Scan for the cell matching the given text and deliver its [X, Y] coordinate at center. 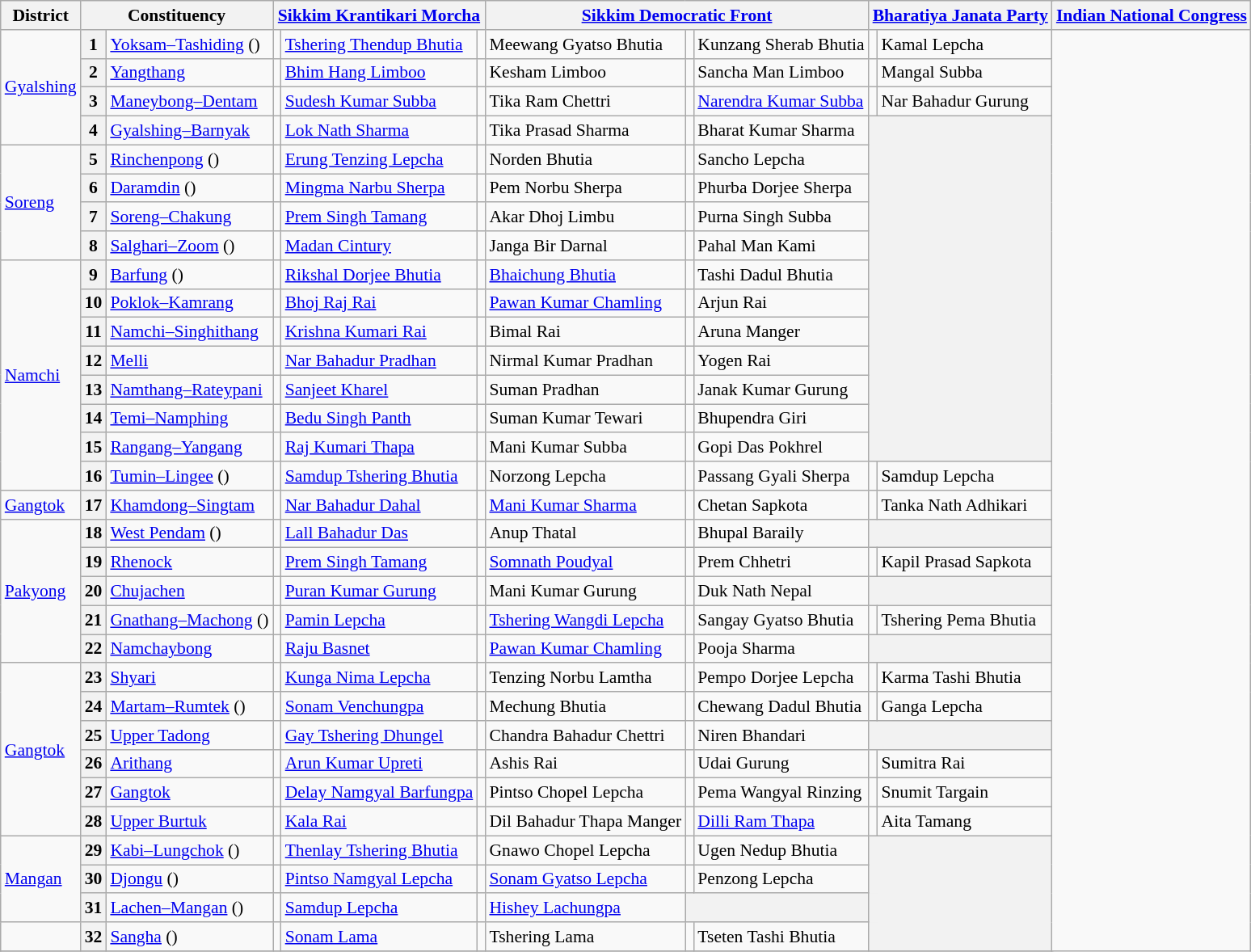
Bhaichung Bhutia [585, 275]
Sangay Gyatso Bhutia [781, 620]
Ugen Nedup Bhutia [781, 850]
Temi–Namphing [189, 419]
Dil Bahadur Thapa Manger [585, 822]
25 [94, 735]
Suman Pradhan [585, 390]
10 [94, 303]
Norden Bhutia [585, 159]
Upper Tadong [189, 735]
Bhupal Baraily [781, 533]
Sancha Man Limboo [781, 73]
Kapil Prasad Sapkota [964, 562]
Melli [189, 361]
Sonam Lama [380, 937]
Erung Tenzing Lepcha [380, 159]
4 [94, 131]
Mingma Narbu Sherpa [380, 188]
Barfung () [189, 275]
Bhupendra Giri [781, 419]
Somnath Poudyal [585, 562]
Narendra Kumar Subba [781, 102]
Rangang–Yangang [189, 448]
Mani Kumar Sharma [585, 505]
1 [94, 44]
28 [94, 822]
Tshering Lama [585, 937]
West Pendam () [189, 533]
Tumin–Lingee () [189, 476]
Kunzang Sherab Bhutia [781, 44]
Penzong Lepcha [781, 879]
Sikkim Democratic Front [676, 15]
Rhenock [189, 562]
Tashi Dadul Bhutia [781, 275]
Namthang–Rateypani [189, 390]
15 [94, 448]
Chetan Sapkota [781, 505]
Soreng–Chakung [189, 217]
Lall Bahadur Das [380, 533]
Lachen–Mangan () [189, 908]
Nar Bahadur Pradhan [380, 361]
Sudesh Kumar Subba [380, 102]
Passang Gyali Sherpa [781, 476]
Namchaybong [189, 649]
Sikkim Krantikari Morcha [380, 15]
Akar Dhoj Limbu [585, 217]
Tshering Wangdi Lepcha [585, 620]
19 [94, 562]
Djongu () [189, 879]
8 [94, 246]
Rinchenpong () [189, 159]
Mani Kumar Gurung [585, 592]
Norzong Lepcha [585, 476]
21 [94, 620]
Tika Prasad Sharma [585, 131]
14 [94, 419]
Bharat Kumar Sharma [781, 131]
9 [94, 275]
Mechung Bhutia [585, 706]
Aruna Manger [781, 332]
Maneybong–Dentam [189, 102]
Mangal Subba [964, 73]
Kunga Nima Lepcha [380, 678]
Gyalshing–Barnyak [189, 131]
Mani Kumar Subba [585, 448]
Gnawo Chopel Lepcha [585, 850]
Kabi–Lungchok () [189, 850]
Krishna Kumari Rai [380, 332]
Gyalshing [40, 87]
Pahal Man Kami [781, 246]
Bimal Rai [585, 332]
24 [94, 706]
Bharatiya Janata Party [960, 15]
Sonam Gyatso Lepcha [585, 879]
5 [94, 159]
Prem Chhetri [781, 562]
Pintso Chopel Lepcha [585, 793]
Chewang Dadul Bhutia [781, 706]
Nirmal Kumar Pradhan [585, 361]
Puran Kumar Gurung [380, 592]
Constituency [177, 15]
16 [94, 476]
11 [94, 332]
Yoksam–Tashiding () [189, 44]
Pem Norbu Sherpa [585, 188]
Sumitra Rai [964, 764]
3 [94, 102]
Bedu Singh Panth [380, 419]
Namchi–Singhithang [189, 332]
Raju Basnet [380, 649]
Yangthang [189, 73]
Daramdin () [189, 188]
6 [94, 188]
27 [94, 793]
Madan Cintury [380, 246]
23 [94, 678]
31 [94, 908]
Pamin Lepcha [380, 620]
Pakyong [40, 591]
Indian National Congress [1152, 15]
Arun Kumar Upreti [380, 764]
20 [94, 592]
Janga Bir Darnal [585, 246]
Dilli Ram Thapa [781, 822]
Delay Namgyal Barfungpa [380, 793]
Purna Singh Subba [781, 217]
Pooja Sharma [781, 649]
22 [94, 649]
Gay Tshering Dhungel [380, 735]
Soreng [40, 202]
Suman Kumar Tewari [585, 419]
Pempo Dorjee Lepcha [781, 678]
Martam–Rumtek () [189, 706]
Chandra Bahadur Chettri [585, 735]
District [40, 15]
Meewang Gyatso Bhutia [585, 44]
13 [94, 390]
Poklok–Kamrang [189, 303]
Tika Ram Chettri [585, 102]
Tshering Thendup Bhutia [380, 44]
Sancho Lepcha [781, 159]
Tenzing Norbu Lamtha [585, 678]
Raj Kumari Thapa [380, 448]
32 [94, 937]
Kamal Lepcha [964, 44]
Salghari–Zoom () [189, 246]
12 [94, 361]
Thenlay Tshering Bhutia [380, 850]
Sonam Venchungpa [380, 706]
29 [94, 850]
Bhoj Raj Rai [380, 303]
Tanka Nath Adhikari [964, 505]
Shyari [189, 678]
Lok Nath Sharma [380, 131]
Nar Bahadur Dahal [380, 505]
Tshering Pema Bhutia [964, 620]
Namchi [40, 375]
30 [94, 879]
Tseten Tashi Bhutia [781, 937]
Nar Bahadur Gurung [964, 102]
Khamdong–Singtam [189, 505]
Anup Thatal [585, 533]
Sanjeet Kharel [380, 390]
26 [94, 764]
Snumit Targain [964, 793]
Arithang [189, 764]
Janak Kumar Gurung [781, 390]
Pintso Namgyal Lepcha [380, 879]
17 [94, 505]
Niren Bhandari [781, 735]
Ashis Rai [585, 764]
Udai Gurung [781, 764]
7 [94, 217]
18 [94, 533]
Duk Nath Nepal [781, 592]
Hishey Lachungpa [585, 908]
Karma Tashi Bhutia [964, 678]
Upper Burtuk [189, 822]
Ganga Lepcha [964, 706]
Gnathang–Machong () [189, 620]
2 [94, 73]
Chujachen [189, 592]
Kesham Limboo [585, 73]
Mangan [40, 879]
Arjun Rai [781, 303]
Gopi Das Pokhrel [781, 448]
Samdup Tshering Bhutia [380, 476]
Pema Wangyal Rinzing [781, 793]
Yogen Rai [781, 361]
Bhim Hang Limboo [380, 73]
Kala Rai [380, 822]
Sangha () [189, 937]
Aita Tamang [964, 822]
Phurba Dorjee Sherpa [781, 188]
Rikshal Dorjee Bhutia [380, 275]
